Search for the cell housing the specified text and yield its [x, y] center coordinate. 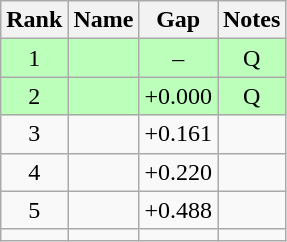
Notes [252, 20]
2 [34, 96]
3 [34, 134]
Rank [34, 20]
– [178, 58]
4 [34, 172]
+0.161 [178, 134]
Gap [178, 20]
1 [34, 58]
+0.220 [178, 172]
+0.488 [178, 210]
+0.000 [178, 96]
Name [104, 20]
5 [34, 210]
